Extract the [x, y] coordinate from the center of the cell holding the provided text.  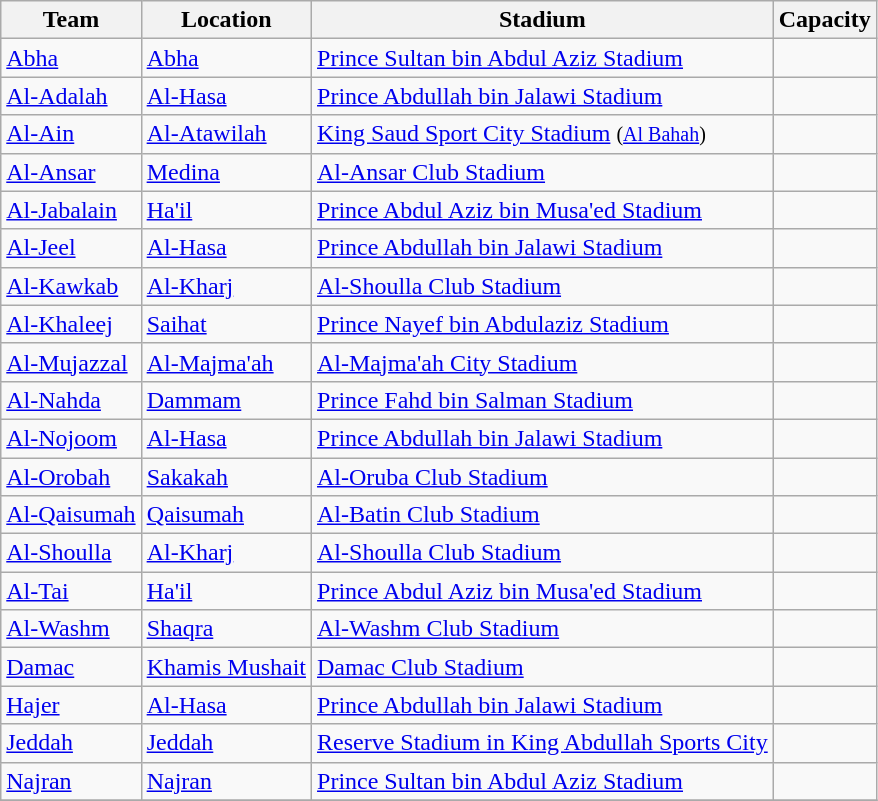
Hajer [71, 705]
Capacity [824, 20]
Dammam [226, 400]
Sakakah [226, 477]
Al-Ansar [71, 172]
Prince Nayef bin Abdulaziz Stadium [543, 324]
Al-Khaleej [71, 324]
Al-Majma'ah [226, 362]
Saihat [226, 324]
Al-Oruba Club Stadium [543, 477]
Al-Shoulla [71, 553]
Al-Majma'ah City Stadium [543, 362]
King Saud Sport City Stadium (Al Bahah) [543, 134]
Khamis Mushait [226, 667]
Al-Ansar Club Stadium [543, 172]
Prince Fahd bin Salman Stadium [543, 400]
Qaisumah [226, 515]
Damac Club Stadium [543, 667]
Al-Adalah [71, 96]
Al-Jeel [71, 248]
Medina [226, 172]
Al-Mujazzal [71, 362]
Al-Ain [71, 134]
Al-Nojoom [71, 438]
Al-Kawkab [71, 286]
Al-Qaisumah [71, 515]
Al-Washm Club Stadium [543, 629]
Al-Orobah [71, 477]
Al-Tai [71, 591]
Stadium [543, 20]
Team [71, 20]
Reserve Stadium in King Abdullah Sports City [543, 743]
Location [226, 20]
Al-Jabalain [71, 210]
Al-Washm [71, 629]
Shaqra [226, 629]
Al-Nahda [71, 400]
Al-Batin Club Stadium [543, 515]
Damac [71, 667]
Al-Atawilah [226, 134]
